Pinpoint the cell where the given text exists, returning its [X, Y] midpoint coordinate. 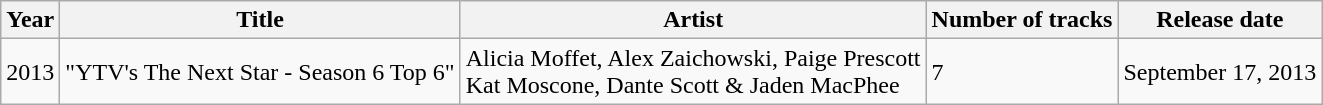
2013 [30, 72]
Year [30, 20]
Artist [693, 20]
7 [1022, 72]
Number of tracks [1022, 20]
Alicia Moffet, Alex Zaichowski, Paige PrescottKat Moscone, Dante Scott & Jaden MacPhee [693, 72]
Title [260, 20]
September 17, 2013 [1220, 72]
Release date [1220, 20]
"YTV's The Next Star - Season 6 Top 6" [260, 72]
